Return (x, y) of the center of cell containing provided text 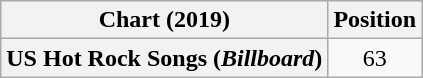
Chart (2019) (164, 20)
Position (375, 20)
63 (375, 58)
US Hot Rock Songs (Billboard) (164, 58)
